Return (x, y) of the center of cell containing provided text 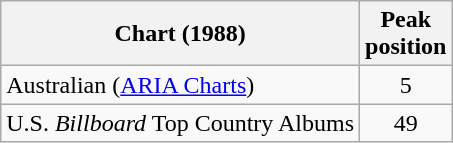
5 (406, 85)
Australian (ARIA Charts) (180, 85)
Peakposition (406, 34)
Chart (1988) (180, 34)
U.S. Billboard Top Country Albums (180, 123)
49 (406, 123)
